Return (X, Y) of the center of cell containing provided text 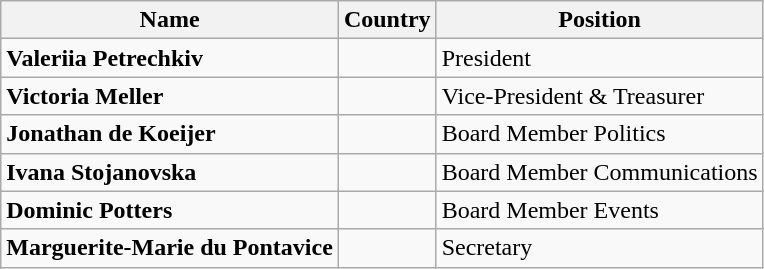
Marguerite-Marie du Pontavice (170, 248)
Board Member Politics (600, 134)
Position (600, 20)
Vice-President & Treasurer (600, 96)
Name (170, 20)
Valeriia Petrechkiv (170, 58)
President (600, 58)
Victoria Meller (170, 96)
Country (387, 20)
Board Member Events (600, 210)
Board Member Communications (600, 172)
Jonathan de Koeijer (170, 134)
Ivana Stojanovska (170, 172)
Dominic Potters (170, 210)
Secretary (600, 248)
